From the cell containing the given text, extract its center point as (x, y) coordinate. 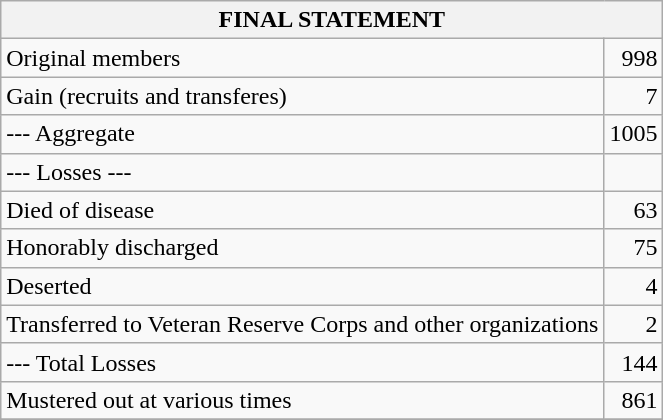
--- Total Losses (302, 362)
2 (634, 324)
4 (634, 286)
--- Losses --- (302, 172)
7 (634, 96)
Gain (recruits and transferes) (302, 96)
1005 (634, 134)
Original members (302, 58)
Transferred to Veteran Reserve Corps and other organizations (302, 324)
998 (634, 58)
Deserted (302, 286)
63 (634, 210)
FINAL STATEMENT (332, 20)
Died of disease (302, 210)
Honorably discharged (302, 248)
75 (634, 248)
861 (634, 400)
144 (634, 362)
--- Aggregate (302, 134)
Mustered out at various times (302, 400)
